For the text-containing cell, return its midpoint in [x, y] coordinate format. 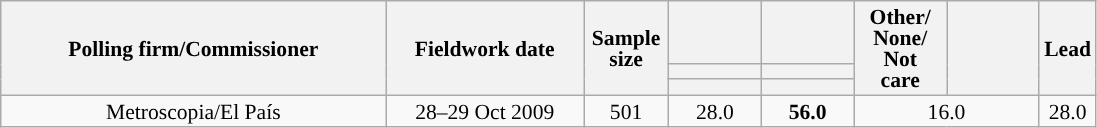
28–29 Oct 2009 [485, 110]
Fieldwork date [485, 48]
Sample size [626, 48]
Polling firm/Commissioner [194, 48]
Lead [1068, 48]
Other/None/Notcare [900, 48]
56.0 [808, 110]
16.0 [946, 110]
501 [626, 110]
Metroscopia/El País [194, 110]
